For the text-containing cell, return its midpoint in [x, y] coordinate format. 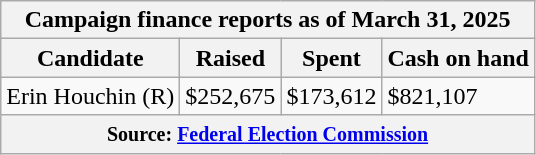
$173,612 [332, 96]
Candidate [90, 58]
Source: Federal Election Commission [268, 134]
Erin Houchin (R) [90, 96]
Campaign finance reports as of March 31, 2025 [268, 20]
Spent [332, 58]
$821,107 [458, 96]
$252,675 [230, 96]
Cash on hand [458, 58]
Raised [230, 58]
